Determine the [X, Y] coordinate at the center of the cell enclosing the given text.  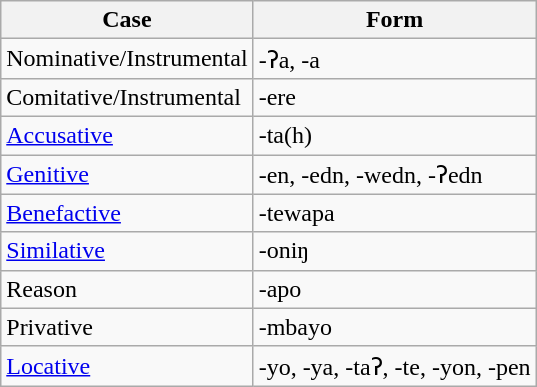
-ere [394, 97]
-apo [394, 289]
Comitative/Instrumental [127, 97]
Accusative [127, 135]
Reason [127, 289]
Similative [127, 251]
Privative [127, 327]
Case [127, 20]
-en, -edn, -wedn, -ʔedn [394, 174]
Genitive [127, 174]
Benefactive [127, 213]
-oniŋ [394, 251]
-tewapa [394, 213]
Nominative/Instrumental [127, 59]
-ʔa, -a [394, 59]
Form [394, 20]
-ta(h) [394, 135]
-yo, -ya, -taʔ, -te, -yon, -pen [394, 366]
Locative [127, 366]
-mbayo [394, 327]
